Find where the given text appears and provide that cell's center as (X, Y) coordinate. 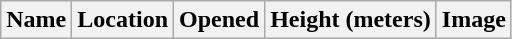
Name (36, 20)
Opened (220, 20)
Location (123, 20)
Image (474, 20)
Height (meters) (351, 20)
